Return the [x, y] coordinate for the center point of the cell that contains the specified text.  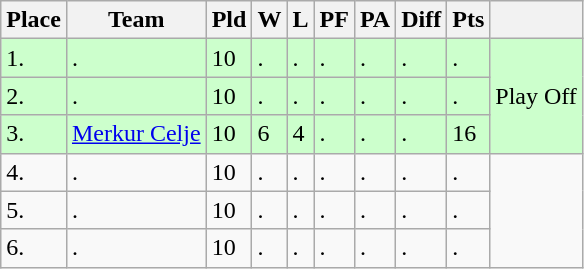
Pld [229, 20]
5. [34, 210]
Place [34, 20]
Play Off [536, 96]
PA [374, 20]
1. [34, 58]
2. [34, 96]
6. [34, 248]
Diff [422, 20]
W [270, 20]
16 [468, 134]
Team [136, 20]
4. [34, 172]
Pts [468, 20]
6 [270, 134]
3. [34, 134]
4 [300, 134]
Merkur Celje [136, 134]
PF [334, 20]
L [300, 20]
